Provide the [X, Y] coordinate of the cell's center where the given text is located.  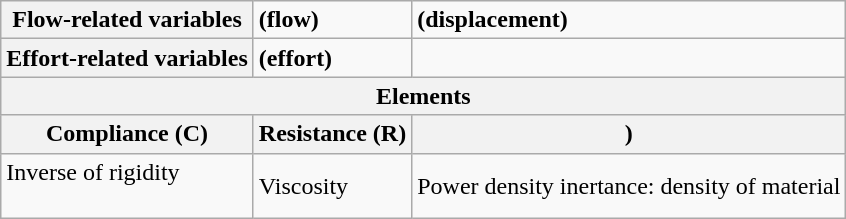
(effort) [332, 58]
Inverse of rigidity [128, 186]
(flow) [332, 20]
Viscosity [332, 186]
Flow-related variables [128, 20]
Compliance (C) [128, 134]
Effort-related variables [128, 58]
Elements [424, 96]
Power density inertance: density of material [629, 186]
(displacement) [629, 20]
) [629, 134]
Resistance (R) [332, 134]
